Scan for the cell matching the given text and deliver its (X, Y) coordinate at center. 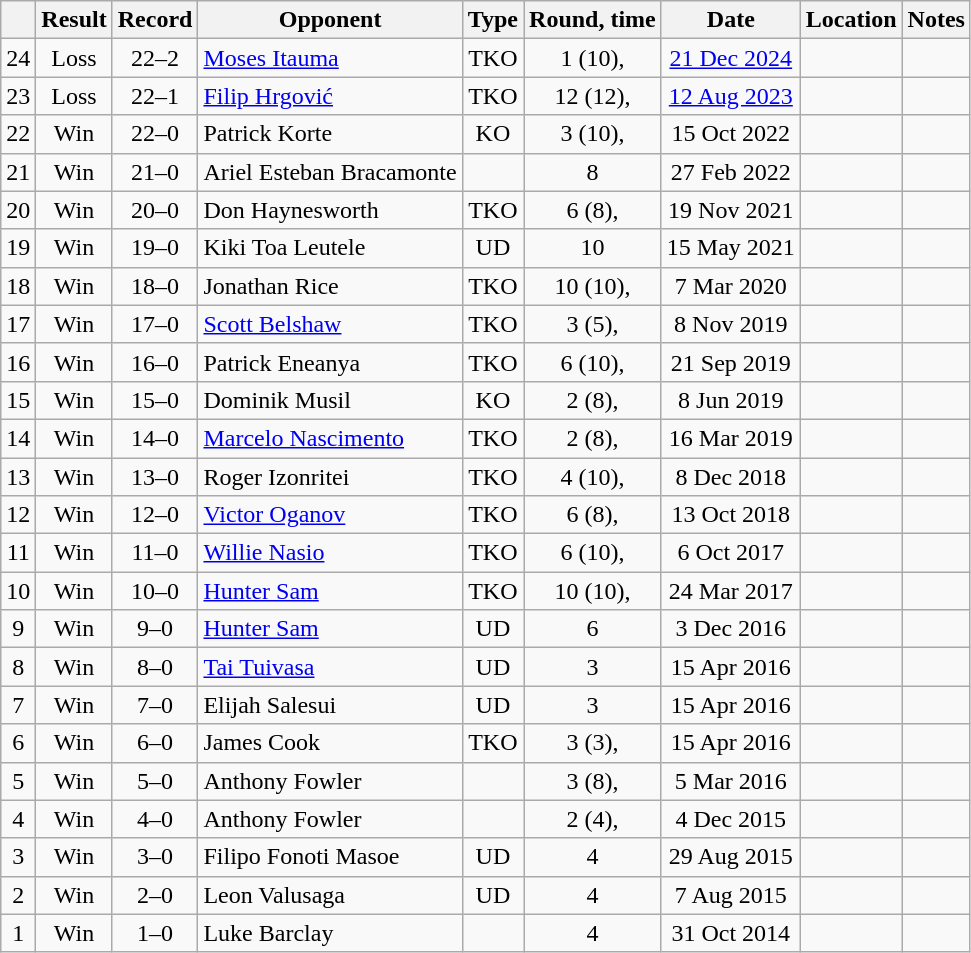
13–0 (155, 477)
Leon Valusaga (330, 895)
22–0 (155, 134)
15 (18, 400)
3 (8), (593, 781)
6 Oct 2017 (730, 553)
Tai Tuivasa (330, 667)
8 Dec 2018 (730, 477)
27 Feb 2022 (730, 172)
Luke Barclay (330, 933)
Roger Izonritei (330, 477)
22 (18, 134)
Patrick Korte (330, 134)
Willie Nasio (330, 553)
James Cook (330, 743)
5 Mar 2016 (730, 781)
15 May 2021 (730, 248)
19 Nov 2021 (730, 210)
3 (5), (593, 324)
4 Dec 2015 (730, 819)
12 (12), (593, 96)
15–0 (155, 400)
9–0 (155, 629)
21 (18, 172)
5–0 (155, 781)
22–1 (155, 96)
7 (18, 705)
10–0 (155, 591)
Moses Itauma (330, 58)
Filipo Fonoti Masoe (330, 857)
1 (10), (593, 58)
31 Oct 2014 (730, 933)
Jonathan Rice (330, 286)
Ariel Esteban Bracamonte (330, 172)
7–0 (155, 705)
1 (18, 933)
19–0 (155, 248)
18–0 (155, 286)
Dominik Musil (330, 400)
11–0 (155, 553)
8 Jun 2019 (730, 400)
16 (18, 362)
20–0 (155, 210)
12 Aug 2023 (730, 96)
Marcelo Nascimento (330, 438)
4 (10), (593, 477)
Opponent (330, 20)
6–0 (155, 743)
3 (3), (593, 743)
17 (18, 324)
Scott Belshaw (330, 324)
17–0 (155, 324)
Date (730, 20)
21 Sep 2019 (730, 362)
Type (492, 20)
18 (18, 286)
8 Nov 2019 (730, 324)
Location (851, 20)
2–0 (155, 895)
16 Mar 2019 (730, 438)
13 (18, 477)
16–0 (155, 362)
Record (155, 20)
2 (18, 895)
7 Aug 2015 (730, 895)
9 (18, 629)
4–0 (155, 819)
15 Oct 2022 (730, 134)
Result (74, 20)
24 Mar 2017 (730, 591)
5 (18, 781)
Notes (936, 20)
3 (10), (593, 134)
Elijah Salesui (330, 705)
Kiki Toa Leutele (330, 248)
Round, time (593, 20)
8–0 (155, 667)
24 (18, 58)
2 (4), (593, 819)
1–0 (155, 933)
3 Dec 2016 (730, 629)
Victor Oganov (330, 515)
21–0 (155, 172)
21 Dec 2024 (730, 58)
12 (18, 515)
29 Aug 2015 (730, 857)
3–0 (155, 857)
14 (18, 438)
20 (18, 210)
23 (18, 96)
Don Haynesworth (330, 210)
13 Oct 2018 (730, 515)
14–0 (155, 438)
Filip Hrgović (330, 96)
12–0 (155, 515)
Patrick Eneanya (330, 362)
22–2 (155, 58)
11 (18, 553)
7 Mar 2020 (730, 286)
19 (18, 248)
